Identify which cell holds the provided text, then report its [x, y] central coordinate. 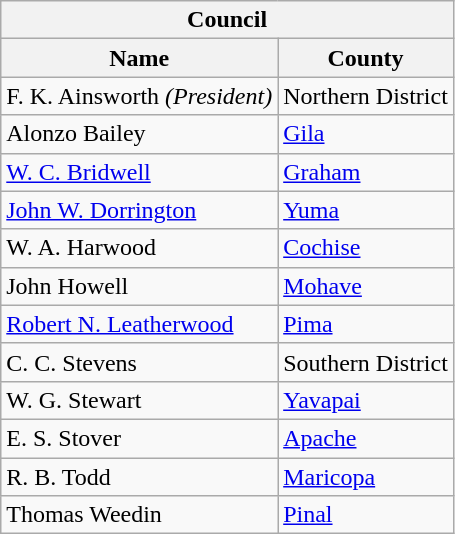
Thomas Weedin [140, 515]
W. A. Harwood [140, 248]
Maricopa [366, 477]
Northern District [366, 96]
Apache [366, 438]
Robert N. Leatherwood [140, 324]
Cochise [366, 248]
F. K. Ainsworth (President) [140, 96]
W. G. Stewart [140, 400]
C. C. Stevens [140, 362]
Southern District [366, 362]
Pima [366, 324]
John W. Dorrington [140, 210]
Alonzo Bailey [140, 134]
Graham [366, 172]
R. B. Todd [140, 477]
Gila [366, 134]
Yuma [366, 210]
Council [228, 20]
County [366, 58]
W. C. Bridwell [140, 172]
Name [140, 58]
John Howell [140, 286]
Yavapai [366, 400]
E. S. Stover [140, 438]
Pinal [366, 515]
Mohave [366, 286]
